Determine the [X, Y] coordinate at the center of the cell enclosing the given text.  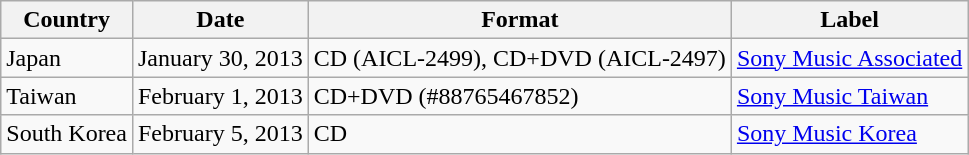
CD (AICL-2499), CD+DVD (AICL-2497) [520, 58]
Date [220, 20]
Country [67, 20]
Label [849, 20]
Taiwan [67, 96]
Sony Music Korea [849, 134]
CD+DVD (#88765467852) [520, 96]
February 1, 2013 [220, 96]
February 5, 2013 [220, 134]
Sony Music Taiwan [849, 96]
Format [520, 20]
CD [520, 134]
Japan [67, 58]
Sony Music Associated [849, 58]
January 30, 2013 [220, 58]
South Korea [67, 134]
